Return (X, Y) of the center of cell containing provided text 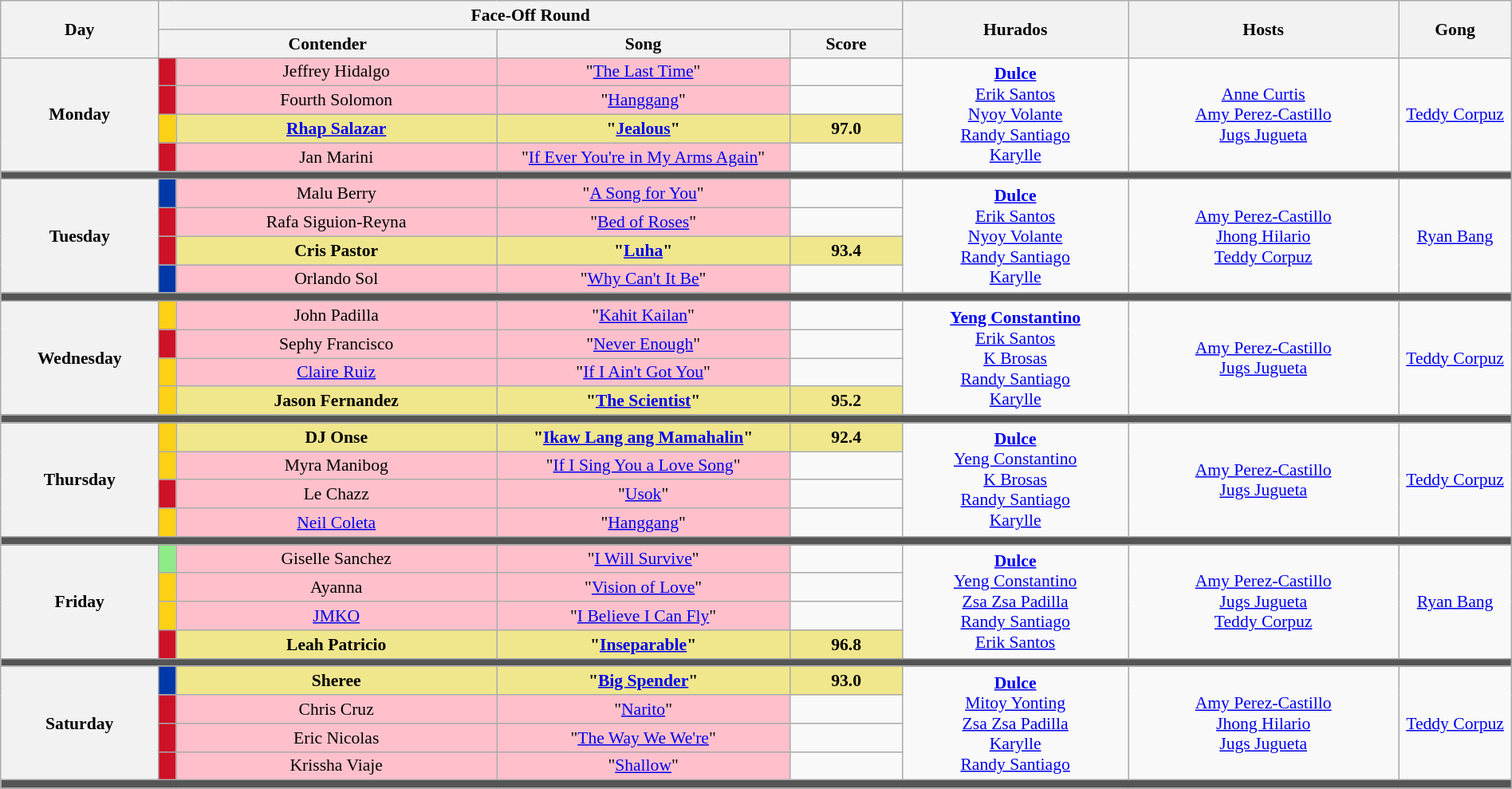
"If I Ain't Got You" (644, 373)
Jan Marini (337, 157)
"Kahit Kailan" (644, 316)
JMKO (337, 616)
Anne CurtisAmy Perez-CastilloJugs Jugueta (1263, 114)
Jeffrey Hidalgo (337, 72)
Cris Pastor (337, 251)
"I Believe I Can Fly" (644, 616)
Ayanna (337, 588)
93.4 (845, 251)
Day (80, 29)
Chris Cruz (337, 709)
"I Will Survive" (644, 559)
93.0 (845, 681)
96.8 (845, 645)
"The Way We We're" (644, 738)
Neil Coleta (337, 523)
97.0 (845, 129)
DulceMitoy YontingZsa Zsa PadillaKarylleRandy Santiago (1016, 724)
Contender (328, 44)
"The Last Time" (644, 72)
Thursday (80, 479)
Song (644, 44)
Le Chazz (337, 495)
Face-Off Round (531, 15)
"If Ever You're in My Arms Again" (644, 157)
Tuesday (80, 236)
Malu Berry (337, 194)
Rafa Siguion-Reyna (337, 223)
"Big Spender" (644, 681)
DulceYeng ConstantinoK BrosasRandy SantiagoKarylle (1016, 479)
"If I Sing You a Love Song" (644, 466)
Leah Patricio (337, 645)
Wednesday (80, 358)
"A Song for You" (644, 194)
"Narito" (644, 709)
"Usok" (644, 495)
Amy Perez-CastilloJugs JuguetaTeddy Corpuz (1263, 602)
Eric Nicolas (337, 738)
Orlando Sol (337, 279)
"Shallow" (644, 766)
Hurados (1016, 29)
Amy Perez-CastilloJhong HilarioJugs Jugueta (1263, 724)
92.4 (845, 437)
"Why Can't It Be" (644, 279)
Yeng ConstantinoErik SantosK BrosasRandy SantiagoKarylle (1016, 358)
DulceYeng ConstantinoZsa Zsa PadillaRandy SantiagoErik Santos (1016, 602)
Sheree (337, 681)
"Ikaw Lang ang Mamahalin" (644, 437)
DJ Onse (337, 437)
Hosts (1263, 29)
Claire Ruiz (337, 373)
"Vision of Love" (644, 588)
"Luha" (644, 251)
"The Scientist" (644, 401)
95.2 (845, 401)
Saturday (80, 724)
Amy Perez-CastilloJhong HilarioTeddy Corpuz (1263, 236)
Myra Manibog (337, 466)
Gong (1455, 29)
"Bed of Roses" (644, 223)
"Inseparable" (644, 645)
"Jealous" (644, 129)
Rhap Salazar (337, 129)
Monday (80, 114)
Friday (80, 602)
Krissha Viaje (337, 766)
Sephy Francisco (337, 344)
Giselle Sanchez (337, 559)
Score (845, 44)
John Padilla (337, 316)
"Never Enough" (644, 344)
Fourth Solomon (337, 101)
Jason Fernandez (337, 401)
